Return (x, y) of the center of cell containing provided text 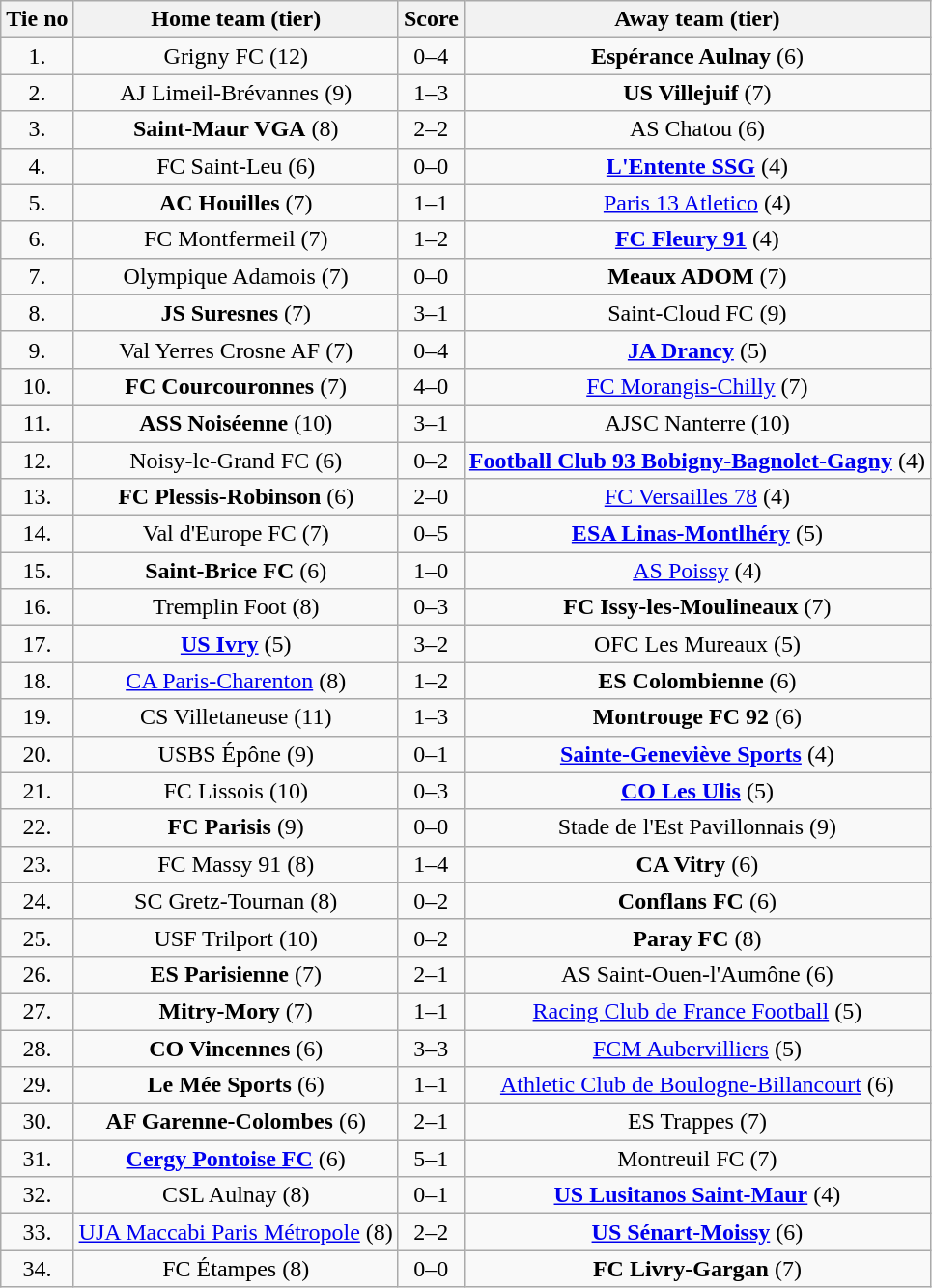
Saint-Maur VGA (8) (236, 129)
ESA Linas-Montlhéry (5) (697, 534)
US Ivry (5) (236, 644)
27. (37, 1011)
OFC Les Mureaux (5) (697, 644)
AC Houilles (7) (236, 203)
UJA Maccabi Paris Métropole (8) (236, 1232)
FC Versailles 78 (4) (697, 497)
FC Fleury 91 (4) (697, 239)
24. (37, 901)
Sainte-Geneviève Sports (4) (697, 754)
5–1 (431, 1159)
13. (37, 497)
FC Massy 91 (8) (236, 864)
US Villejuif (7) (697, 93)
Football Club 93 Bobigny-Bagnolet-Gagny (4) (697, 461)
Away team (tier) (697, 19)
Saint-Cloud FC (9) (697, 313)
FC Parisis (9) (236, 827)
7. (37, 276)
AS Saint-Ouen-l'Aumône (6) (697, 974)
AS Poissy (4) (697, 571)
22. (37, 827)
23. (37, 864)
AJSC Nanterre (10) (697, 423)
Conflans FC (6) (697, 901)
FC Livry-Gargan (7) (697, 1269)
17. (37, 644)
3. (37, 129)
Montreuil FC (7) (697, 1159)
USF Trilport (10) (236, 938)
19. (37, 717)
34. (37, 1269)
CA Paris-Charenton (8) (236, 681)
L'Entente SSG (4) (697, 166)
FC Plessis-Robinson (6) (236, 497)
20. (37, 754)
1–4 (431, 864)
15. (37, 571)
AJ Limeil-Brévannes (9) (236, 93)
JA Drancy (5) (697, 350)
9. (37, 350)
Stade de l'Est Pavillonnais (9) (697, 827)
CO Les Ulis (5) (697, 791)
16. (37, 607)
Cergy Pontoise FC (6) (236, 1159)
USBS Épône (9) (236, 754)
FCM Aubervilliers (5) (697, 1048)
10. (37, 386)
4–0 (431, 386)
Val Yerres Crosne AF (7) (236, 350)
ASS Noiséenne (10) (236, 423)
FC Morangis-Chilly (7) (697, 386)
Saint-Brice FC (6) (236, 571)
Athletic Club de Boulogne-Billancourt (6) (697, 1085)
Paris 13 Atletico (4) (697, 203)
AS Chatou (6) (697, 129)
Olympique Adamois (7) (236, 276)
AF Garenne-Colombes (6) (236, 1122)
8. (37, 313)
US Sénart-Moissy (6) (697, 1232)
3–2 (431, 644)
Noisy-le-Grand FC (6) (236, 461)
Tie no (37, 19)
Espérance Aulnay (6) (697, 56)
FC Saint-Leu (6) (236, 166)
0–5 (431, 534)
Tremplin Foot (8) (236, 607)
CS Villetaneuse (11) (236, 717)
6. (37, 239)
Meaux ADOM (7) (697, 276)
14. (37, 534)
Racing Club de France Football (5) (697, 1011)
26. (37, 974)
3–3 (431, 1048)
30. (37, 1122)
Grigny FC (12) (236, 56)
FC Étampes (8) (236, 1269)
CA Vitry (6) (697, 864)
5. (37, 203)
32. (37, 1195)
Val d'Europe FC (7) (236, 534)
Home team (tier) (236, 19)
FC Courcouronnes (7) (236, 386)
JS Suresnes (7) (236, 313)
Score (431, 19)
ES Colombienne (6) (697, 681)
CSL Aulnay (8) (236, 1195)
1–0 (431, 571)
FC Issy-les-Moulineaux (7) (697, 607)
SC Gretz-Tournan (8) (236, 901)
Le Mée Sports (6) (236, 1085)
US Lusitanos Saint-Maur (4) (697, 1195)
2–0 (431, 497)
CO Vincennes (6) (236, 1048)
4. (37, 166)
12. (37, 461)
31. (37, 1159)
Paray FC (8) (697, 938)
1. (37, 56)
FC Lissois (10) (236, 791)
FC Montfermeil (7) (236, 239)
ES Trappes (7) (697, 1122)
11. (37, 423)
2. (37, 93)
29. (37, 1085)
21. (37, 791)
28. (37, 1048)
Mitry-Mory (7) (236, 1011)
18. (37, 681)
33. (37, 1232)
Montrouge FC 92 (6) (697, 717)
25. (37, 938)
ES Parisienne (7) (236, 974)
